Capture the cell that displays the provided text and extract its (X, Y) central coordinate. 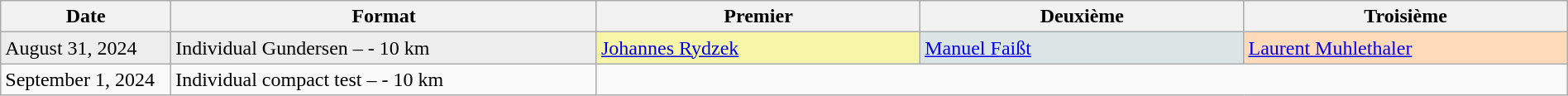
Date (86, 17)
Individual compact test – - 10 km (384, 79)
Premier (758, 17)
Troisième (1406, 17)
September 1, 2024 (86, 79)
Manuel Faißt (1082, 48)
August 31, 2024 (86, 48)
Individual Gundersen – - 10 km (384, 48)
Johannes Rydzek (758, 48)
Format (384, 17)
Deuxième (1082, 17)
Laurent Muhlethaler (1406, 48)
